Find where the given text appears and provide that cell's center as [X, Y] coordinate. 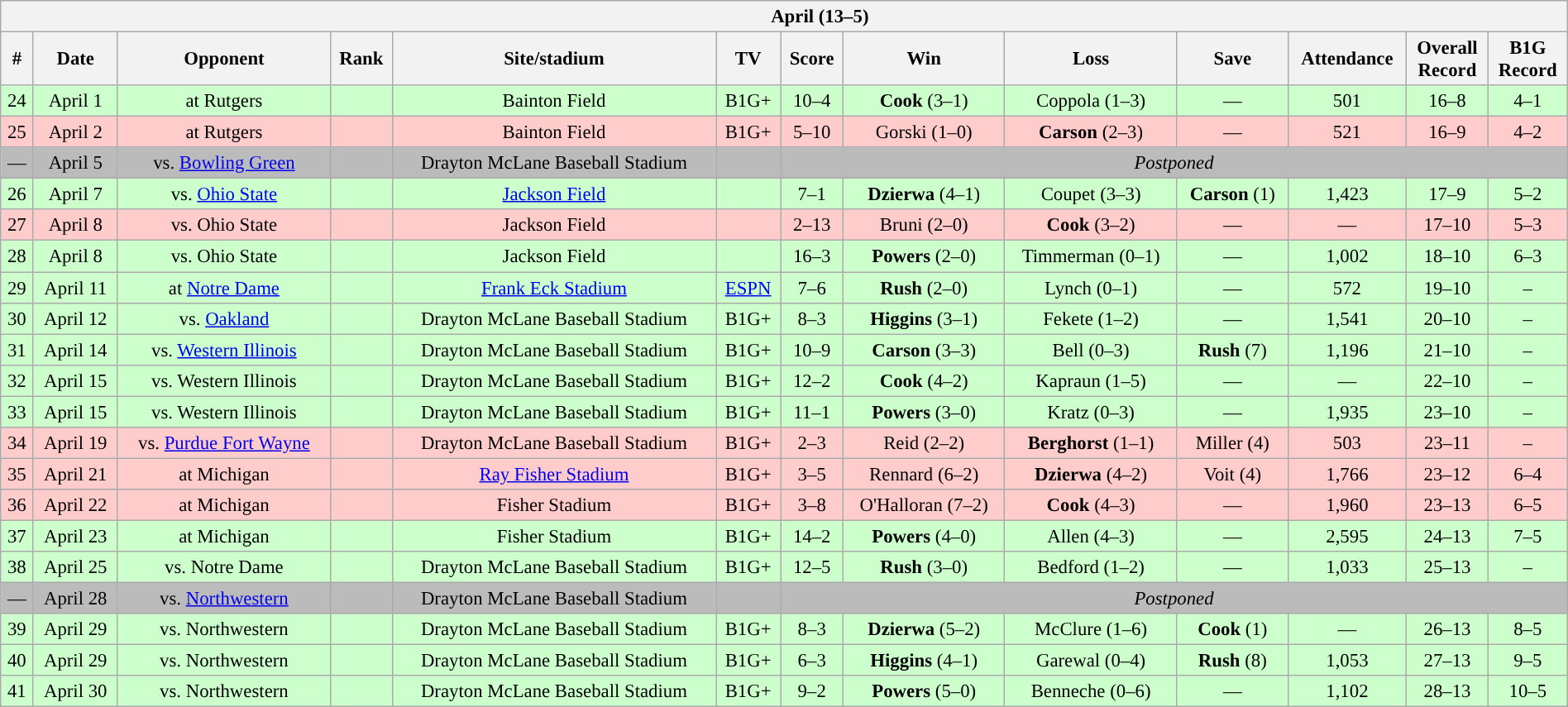
Ray Fisher Stadium [554, 474]
Cook (1) [1232, 629]
25–13 [1447, 567]
5–10 [812, 132]
26–13 [1447, 629]
vs. Purdue Fort Wayne [223, 442]
23–11 [1447, 442]
vs. Notre Dame [223, 567]
April 7 [75, 194]
# [17, 58]
1,935 [1346, 412]
6–5 [1527, 505]
24 [17, 101]
21–10 [1447, 350]
April 28 [75, 598]
11–1 [812, 412]
7–5 [1527, 536]
Kapraun (1–5) [1092, 380]
Rush (3–0) [925, 567]
17–9 [1447, 194]
Allen (4–3) [1092, 536]
5–3 [1527, 225]
1,960 [1346, 505]
Carson (3–3) [925, 350]
Rush (2–0) [925, 287]
April (13–5) [784, 17]
27–13 [1447, 661]
9–5 [1527, 661]
Garewal (0–4) [1092, 661]
16–8 [1447, 101]
2–3 [812, 442]
Dzierwa (5–2) [925, 629]
38 [17, 567]
April 1 [75, 101]
Powers (2–0) [925, 256]
16–3 [812, 256]
B1GRecord [1527, 58]
10–5 [1527, 691]
35 [17, 474]
40 [17, 661]
2–13 [812, 225]
1,423 [1346, 194]
8–5 [1527, 629]
19–10 [1447, 287]
McClure (1–6) [1092, 629]
10–4 [812, 101]
7–1 [812, 194]
29 [17, 287]
April 21 [75, 474]
Bell (0–3) [1092, 350]
Rush (8) [1232, 661]
Frank Eck Stadium [554, 287]
Powers (5–0) [925, 691]
41 [17, 691]
Carson (2–3) [1092, 132]
OverallRecord [1447, 58]
Attendance [1346, 58]
33 [17, 412]
Rank [361, 58]
Lynch (0–1) [1092, 287]
Site/stadium [554, 58]
39 [17, 629]
5–2 [1527, 194]
April 25 [75, 567]
27 [17, 225]
Miller (4) [1232, 442]
28–13 [1447, 691]
Timmerman (0–1) [1092, 256]
Gorski (1–0) [925, 132]
9–2 [812, 691]
24–13 [1447, 536]
Berghorst (1–1) [1092, 442]
April 22 [75, 505]
1,541 [1346, 318]
Cook (3–2) [1092, 225]
3–5 [812, 474]
1,766 [1346, 474]
32 [17, 380]
36 [17, 505]
vs. Oakland [223, 318]
Powers (4–0) [925, 536]
April 30 [75, 691]
501 [1346, 101]
Save [1232, 58]
April 23 [75, 536]
April 19 [75, 442]
Kratz (0–3) [1092, 412]
25 [17, 132]
572 [1346, 287]
Reid (2–2) [925, 442]
Bruni (2–0) [925, 225]
22–10 [1447, 380]
ESPN [748, 287]
at Notre Dame [223, 287]
Coppola (1–3) [1092, 101]
18–10 [1447, 256]
Benneche (0–6) [1092, 691]
26 [17, 194]
Win [925, 58]
Dzierwa (4–1) [925, 194]
April 12 [75, 318]
Higgins (4–1) [925, 661]
1,102 [1346, 691]
O'Halloran (7–2) [925, 505]
Score [812, 58]
Cook (4–3) [1092, 505]
Powers (3–0) [925, 412]
Cook (3–1) [925, 101]
April 2 [75, 132]
April 14 [75, 350]
7–6 [812, 287]
521 [1346, 132]
20–10 [1447, 318]
12–5 [812, 567]
23–10 [1447, 412]
34 [17, 442]
1,196 [1346, 350]
23–13 [1447, 505]
Carson (1) [1232, 194]
Cook (4–2) [925, 380]
17–10 [1447, 225]
28 [17, 256]
3–8 [812, 505]
30 [17, 318]
Voit (4) [1232, 474]
10–9 [812, 350]
Loss [1092, 58]
Date [75, 58]
1,033 [1346, 567]
Higgins (3–1) [925, 318]
Rennard (6–2) [925, 474]
1,002 [1346, 256]
16–9 [1447, 132]
2,595 [1346, 536]
vs. Bowling Green [223, 163]
Fekete (1–2) [1092, 318]
Bedford (1–2) [1092, 567]
April 11 [75, 287]
Opponent [223, 58]
23–12 [1447, 474]
503 [1346, 442]
14–2 [812, 536]
12–2 [812, 380]
1,053 [1346, 661]
37 [17, 536]
April 5 [75, 163]
4–2 [1527, 132]
4–1 [1527, 101]
Dzierwa (4–2) [1092, 474]
Coupet (3–3) [1092, 194]
6–4 [1527, 474]
31 [17, 350]
Rush (7) [1232, 350]
TV [748, 58]
